Return (X, Y) of the center of cell containing provided text 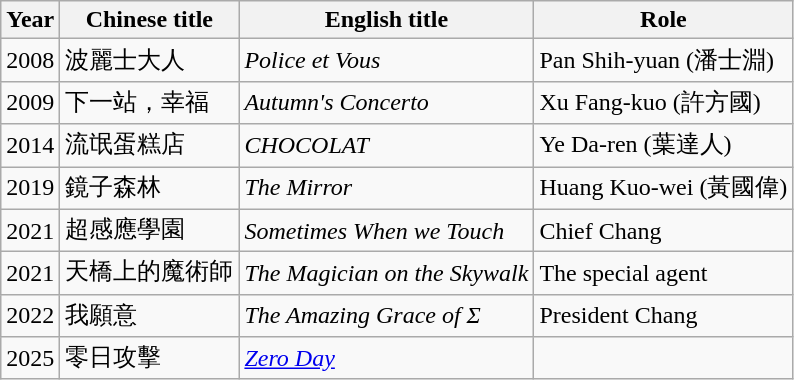
波麗士大人 (150, 60)
零日攻擊 (150, 358)
English title (386, 20)
Police et Vous (386, 60)
Xu Fang-kuo (許方國) (664, 102)
Autumn's Concerto (386, 102)
2019 (30, 188)
The Mirror (386, 188)
2014 (30, 146)
我願意 (150, 316)
Huang Kuo-wei (黃國偉) (664, 188)
2009 (30, 102)
Zero Day (386, 358)
2022 (30, 316)
下一站，幸福 (150, 102)
The special agent (664, 274)
Sometimes When we Touch (386, 230)
天橋上的魔術師 (150, 274)
Pan Shih-yuan (潘士淵) (664, 60)
Ye Da-ren (葉達人) (664, 146)
鏡子森林 (150, 188)
流氓蛋糕店 (150, 146)
Chief Chang (664, 230)
CHOCOLAT (386, 146)
The Magician on the Skywalk (386, 274)
Chinese title (150, 20)
2008 (30, 60)
2025 (30, 358)
超感應學園 (150, 230)
The Amazing Grace of Σ (386, 316)
Role (664, 20)
President Chang (664, 316)
Year (30, 20)
